Output the [x, y] coordinate of the center of the cell containing the given text.  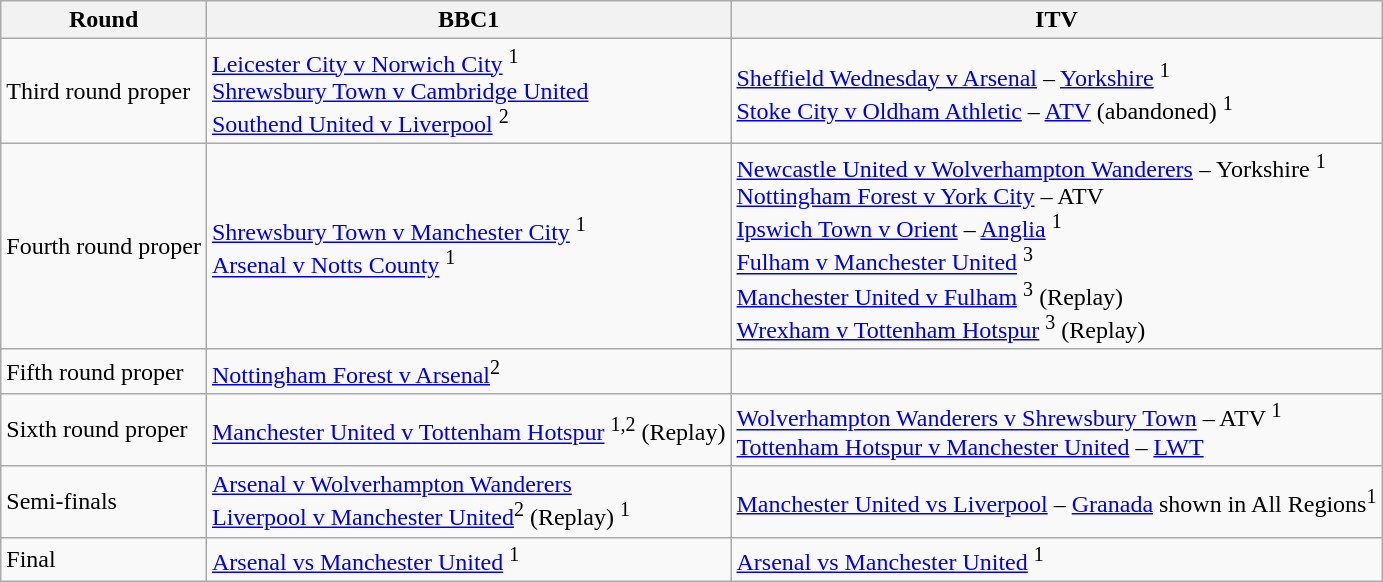
Sheffield Wednesday v Arsenal – Yorkshire 1Stoke City v Oldham Athletic – ATV (abandoned) 1 [1056, 92]
Nottingham Forest v Arsenal2 [468, 372]
Round [104, 20]
Arsenal v Wolverhampton WanderersLiverpool v Manchester United2 (Replay) 1 [468, 501]
Wolverhampton Wanderers v Shrewsbury Town – ATV 1Tottenham Hotspur v Manchester United – LWT [1056, 430]
Manchester United v Tottenham Hotspur 1,2 (Replay) [468, 430]
Manchester United vs Liverpool – Granada shown in All Regions1 [1056, 501]
Sixth round proper [104, 430]
BBC1 [468, 20]
Fourth round proper [104, 247]
Final [104, 560]
Fifth round proper [104, 372]
Shrewsbury Town v Manchester City 1Arsenal v Notts County 1 [468, 247]
Third round proper [104, 92]
Leicester City v Norwich City 1Shrewsbury Town v Cambridge UnitedSouthend United v Liverpool 2 [468, 92]
ITV [1056, 20]
Semi-finals [104, 501]
